Locate the cell with the specified text and output its [X, Y] center coordinate. 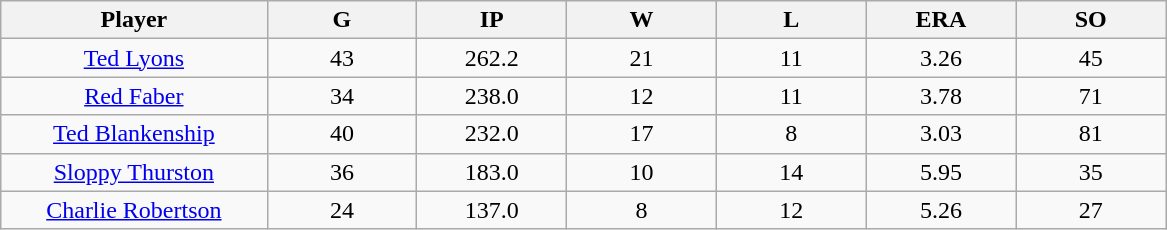
27 [1091, 210]
10 [642, 172]
36 [342, 172]
238.0 [492, 96]
81 [1091, 134]
183.0 [492, 172]
3.26 [941, 58]
71 [1091, 96]
IP [492, 20]
14 [791, 172]
Player [134, 20]
Ted Blankenship [134, 134]
W [642, 20]
Sloppy Thurston [134, 172]
3.78 [941, 96]
Ted Lyons [134, 58]
232.0 [492, 134]
Red Faber [134, 96]
45 [1091, 58]
24 [342, 210]
43 [342, 58]
Charlie Robertson [134, 210]
G [342, 20]
SO [1091, 20]
5.95 [941, 172]
3.03 [941, 134]
40 [342, 134]
17 [642, 134]
L [791, 20]
34 [342, 96]
ERA [941, 20]
262.2 [492, 58]
35 [1091, 172]
21 [642, 58]
137.0 [492, 210]
5.26 [941, 210]
